Locate the cell with the specified text and output its [X, Y] center coordinate. 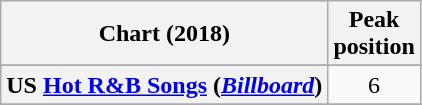
Peak position [374, 34]
US Hot R&B Songs (Billboard) [164, 85]
6 [374, 85]
Chart (2018) [164, 34]
